From the cell containing the given text, extract its center point as (X, Y) coordinate. 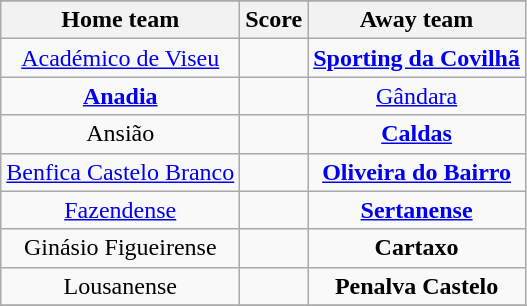
Anadia (120, 96)
Ginásio Figueirense (120, 248)
Sporting da Covilhã (417, 58)
Ansião (120, 134)
Away team (417, 20)
Lousanense (120, 286)
Cartaxo (417, 248)
Penalva Castelo (417, 286)
Académico de Viseu (120, 58)
Oliveira do Bairro (417, 172)
Gândara (417, 96)
Fazendense (120, 210)
Caldas (417, 134)
Benfica Castelo Branco (120, 172)
Score (274, 20)
Sertanense (417, 210)
Home team (120, 20)
